Extract the (x, y) coordinate from the center of the cell holding the provided text.  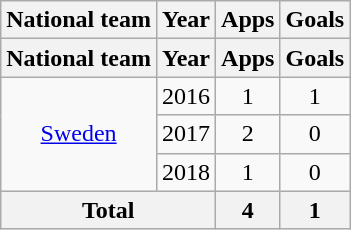
2 (248, 134)
2017 (186, 134)
2016 (186, 96)
2018 (186, 172)
Total (108, 210)
Sweden (79, 134)
4 (248, 210)
